Capture the cell that displays the provided text and extract its [x, y] central coordinate. 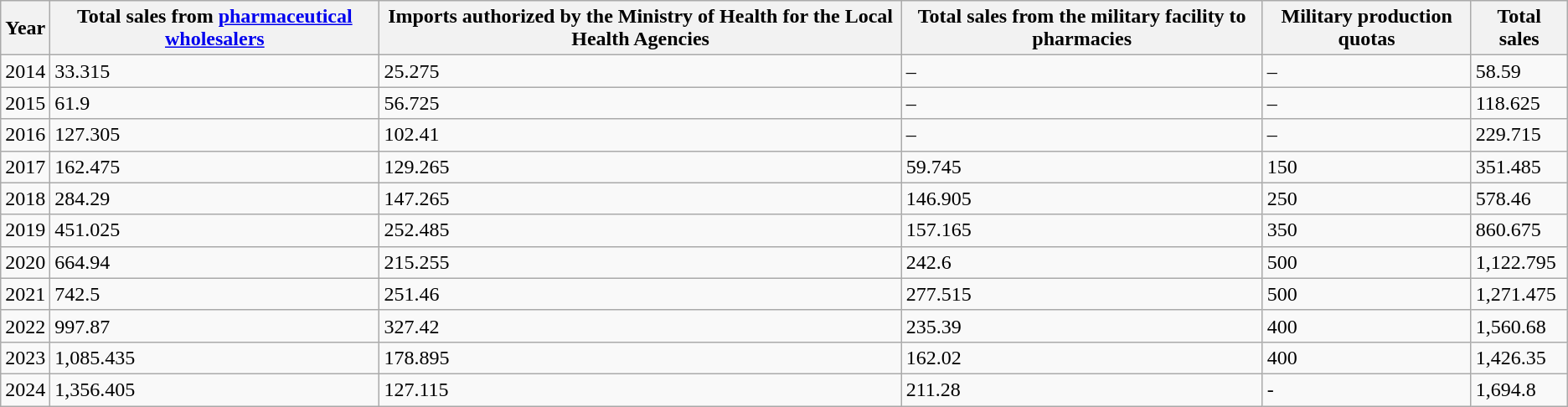
350 [1367, 230]
150 [1367, 167]
997.87 [214, 326]
742.5 [214, 294]
2018 [25, 198]
Military production quotas [1367, 28]
162.475 [214, 167]
2017 [25, 167]
284.29 [214, 198]
Year [25, 28]
Total sales from pharmaceutical wholesalers [214, 28]
Total sales [1519, 28]
2021 [25, 294]
2015 [25, 103]
327.42 [640, 326]
1,122.795 [1519, 262]
229.715 [1519, 135]
56.725 [640, 103]
157.165 [1082, 230]
1,694.8 [1519, 389]
58.59 [1519, 71]
102.41 [640, 135]
- [1367, 389]
2014 [25, 71]
277.515 [1082, 294]
242.6 [1082, 262]
251.46 [640, 294]
Imports authorized by the Ministry of Health for the Local Health Agencies [640, 28]
118.625 [1519, 103]
235.39 [1082, 326]
127.305 [214, 135]
1,271.475 [1519, 294]
860.675 [1519, 230]
451.025 [214, 230]
2023 [25, 358]
33.315 [214, 71]
250 [1367, 198]
252.485 [640, 230]
2016 [25, 135]
351.485 [1519, 167]
2019 [25, 230]
211.28 [1082, 389]
1,356.405 [214, 389]
1,560.68 [1519, 326]
25.275 [640, 71]
664.94 [214, 262]
146.905 [1082, 198]
215.255 [640, 262]
1,085.435 [214, 358]
147.265 [640, 198]
Total sales from the military facility to pharmacies [1082, 28]
1,426.35 [1519, 358]
162.02 [1082, 358]
127.115 [640, 389]
61.9 [214, 103]
578.46 [1519, 198]
59.745 [1082, 167]
2022 [25, 326]
129.265 [640, 167]
2024 [25, 389]
2020 [25, 262]
178.895 [640, 358]
